Return the (x, y) coordinate for the center point of the cell that contains the specified text.  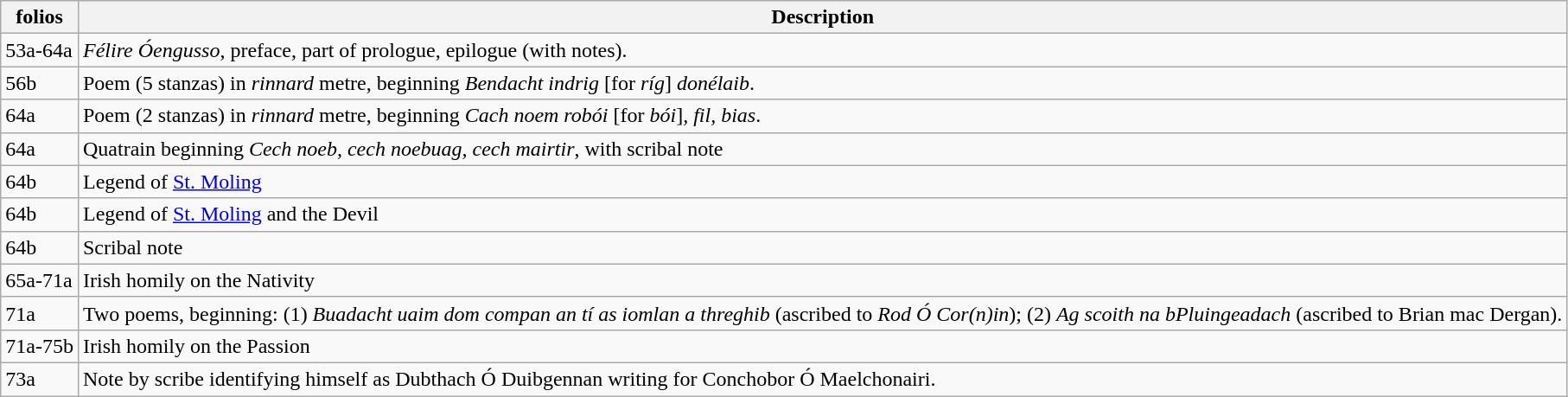
Description (822, 17)
71a (40, 313)
56b (40, 83)
65a-71a (40, 280)
Note by scribe identifying himself as Dubthach Ó Duibgennan writing for Conchobor Ó Maelchonairi. (822, 379)
Poem (5 stanzas) in rinnard metre, beginning Bendacht indrig [for ríg] donélaib. (822, 83)
Scribal note (822, 247)
53a-64a (40, 50)
Legend of St. Moling and the Devil (822, 215)
73a (40, 379)
Poem (2 stanzas) in rinnard metre, beginning Cach noem robói [for bói], fil, bias. (822, 116)
folios (40, 17)
Legend of St. Moling (822, 182)
Irish homily on the Nativity (822, 280)
Irish homily on the Passion (822, 346)
71a-75b (40, 346)
Félire Óengusso, preface, part of prologue, epilogue (with notes). (822, 50)
Quatrain beginning Cech noeb, cech noebuag, cech mairtir, with scribal note (822, 149)
